Output the [X, Y] coordinate of the center of the cell containing the given text.  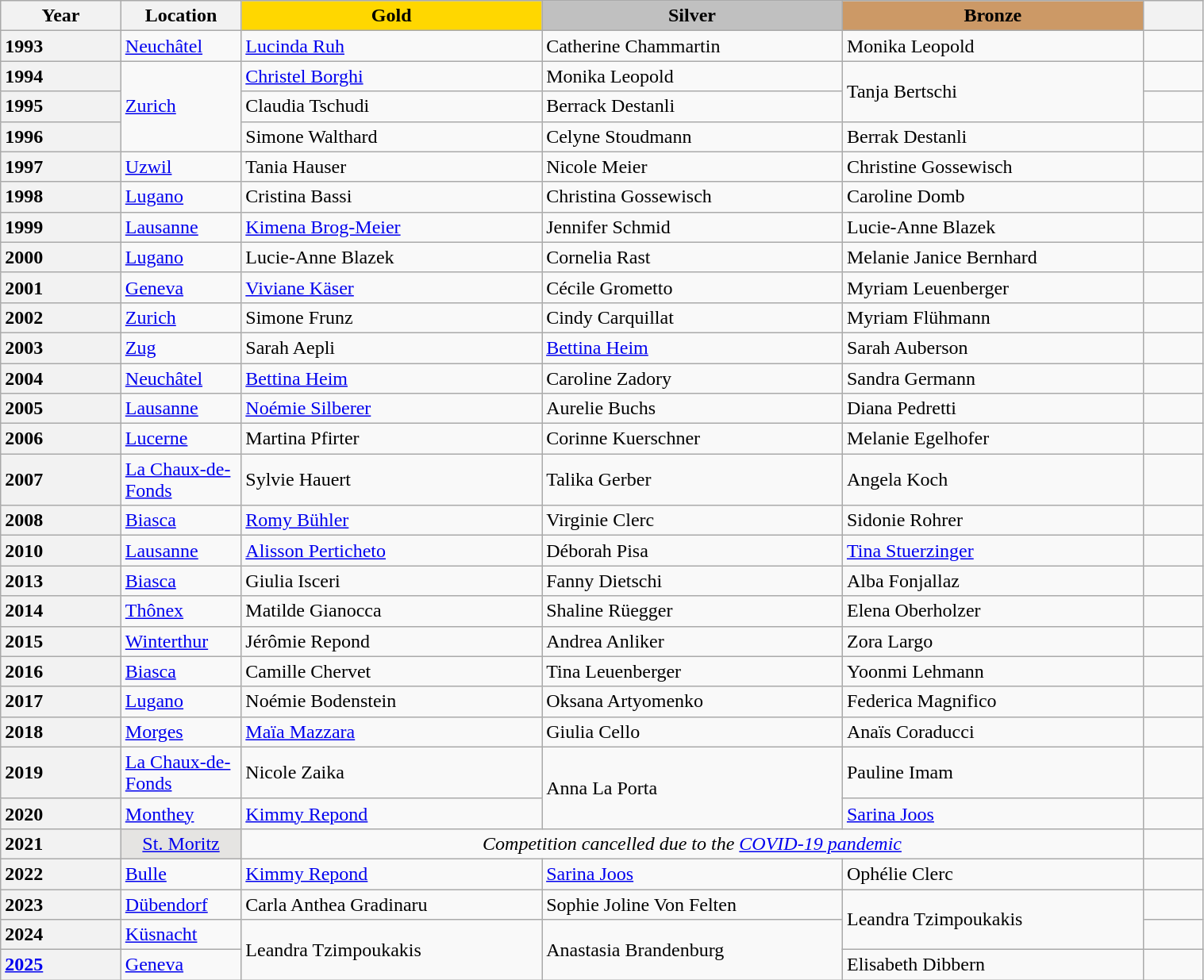
Giulia Isceri [392, 581]
Morges [181, 732]
Diana Pedretti [992, 409]
2005 [61, 409]
2014 [61, 611]
2010 [61, 551]
2006 [61, 439]
Lucinda Ruh [392, 46]
Tina Leuenberger [692, 671]
1995 [61, 106]
Uzwil [181, 167]
Melanie Egelhofer [992, 439]
Catherine Chammartin [692, 46]
Christel Borghi [392, 76]
Noémie Bodenstein [392, 701]
Giulia Cello [692, 732]
Viviane Käser [392, 287]
Thônex [181, 611]
Silver [692, 16]
Melanie Janice Bernhard [992, 257]
Angela Koch [992, 479]
Berrack Destanli [692, 106]
2020 [61, 813]
Camille Chervet [392, 671]
Bronze [992, 16]
2000 [61, 257]
Matilde Gianocca [392, 611]
Cristina Bassi [392, 197]
Jérômie Repond [392, 641]
Anaïs Coraducci [992, 732]
2024 [61, 935]
Talika Gerber [692, 479]
Küsnacht [181, 935]
2021 [61, 844]
Noémie Silberer [392, 409]
1994 [61, 76]
Zug [181, 348]
Cindy Carquillat [692, 317]
Virginie Clerc [692, 521]
Simone Frunz [392, 317]
Christine Gossewisch [992, 167]
Nicole Zaika [392, 773]
2023 [61, 904]
Fanny Dietschi [692, 581]
Federica Magnifico [992, 701]
1998 [61, 197]
Anastasia Brandenburg [692, 950]
Déborah Pisa [692, 551]
Dübendorf [181, 904]
2007 [61, 479]
Zora Largo [992, 641]
Oksana Artyomenko [692, 701]
Cornelia Rast [692, 257]
Shaline Rüegger [692, 611]
Location [181, 16]
Sophie Joline Von Felten [692, 904]
St. Moritz [181, 844]
Cécile Grometto [692, 287]
2022 [61, 874]
Corinne Kuerschner [692, 439]
Tina Stuerzinger [992, 551]
Tania Hauser [392, 167]
Carla Anthea Gradinaru [392, 904]
1999 [61, 227]
Tanja Bertschi [992, 91]
Sylvie Hauert [392, 479]
Winterthur [181, 641]
2019 [61, 773]
2015 [61, 641]
Bulle [181, 874]
Christina Gossewisch [692, 197]
Anna La Porta [692, 787]
Aurelie Buchs [692, 409]
Berrak Destanli [992, 136]
Andrea Anliker [692, 641]
Caroline Zadory [692, 379]
Yoonmi Lehmann [992, 671]
Lucerne [181, 439]
Martina Pfirter [392, 439]
2004 [61, 379]
Maïa Mazzara [392, 732]
Pauline Imam [992, 773]
2003 [61, 348]
1996 [61, 136]
Simone Walthard [392, 136]
Competition cancelled due to the COVID-19 pandemic [692, 844]
Sarah Aepli [392, 348]
Kimena Brog-Meier [392, 227]
2018 [61, 732]
2001 [61, 287]
Elena Oberholzer [992, 611]
Caroline Domb [992, 197]
2017 [61, 701]
1993 [61, 46]
2008 [61, 521]
Alisson Perticheto [392, 551]
Myriam Flühmann [992, 317]
Claudia Tschudi [392, 106]
Sandra Germann [992, 379]
Nicole Meier [692, 167]
Alba Fonjallaz [992, 581]
2016 [61, 671]
Jennifer Schmid [692, 227]
Gold [392, 16]
Romy Bühler [392, 521]
1997 [61, 167]
Sarah Auberson [992, 348]
Sidonie Rohrer [992, 521]
2025 [61, 965]
Monthey [181, 813]
Celyne Stoudmann [692, 136]
2002 [61, 317]
2013 [61, 581]
Myriam Leuenberger [992, 287]
Elisabeth Dibbern [992, 965]
Ophélie Clerc [992, 874]
Year [61, 16]
